Detect which cell encompasses the target text, then output its (X, Y) center coordinate. 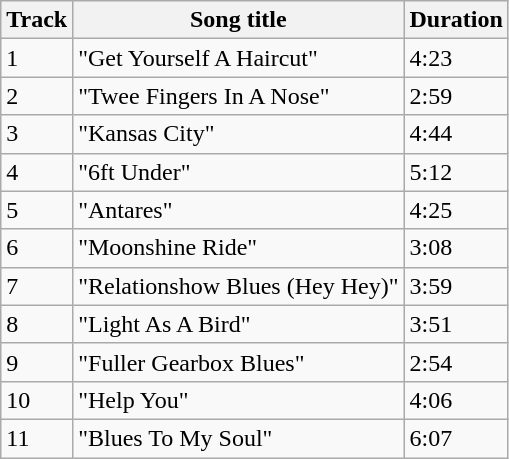
3:59 (456, 286)
6 (37, 248)
"6ft Under" (238, 172)
3:08 (456, 248)
9 (37, 362)
"Light As A Bird" (238, 324)
"Get Yourself A Haircut" (238, 58)
2 (37, 96)
Track (37, 20)
Song title (238, 20)
"Moonshine Ride" (238, 248)
2:54 (456, 362)
1 (37, 58)
10 (37, 400)
4 (37, 172)
4:06 (456, 400)
2:59 (456, 96)
11 (37, 438)
5 (37, 210)
"Relationshow Blues (Hey Hey)" (238, 286)
"Kansas City" (238, 134)
3 (37, 134)
Duration (456, 20)
"Fuller Gearbox Blues" (238, 362)
8 (37, 324)
"Help You" (238, 400)
5:12 (456, 172)
"Antares" (238, 210)
4:25 (456, 210)
"Blues To My Soul" (238, 438)
6:07 (456, 438)
7 (37, 286)
4:23 (456, 58)
4:44 (456, 134)
3:51 (456, 324)
"Twee Fingers In A Nose" (238, 96)
